Detect which cell encompasses the target text, then output its [X, Y] center coordinate. 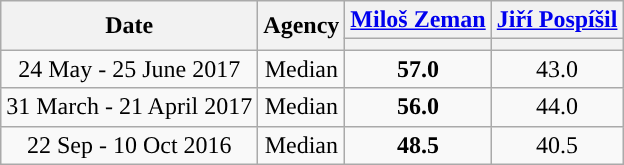
31 March - 21 April 2017 [130, 107]
44.0 [557, 107]
Agency [302, 26]
Date [130, 26]
22 Sep - 10 Oct 2016 [130, 145]
Miloš Zeman [418, 20]
57.0 [418, 69]
40.5 [557, 145]
Jiří Pospíšil [557, 20]
43.0 [557, 69]
24 May - 25 June 2017 [130, 69]
56.0 [418, 107]
48.5 [418, 145]
